Return the [X, Y] coordinate for the center point of the cell that contains the specified text.  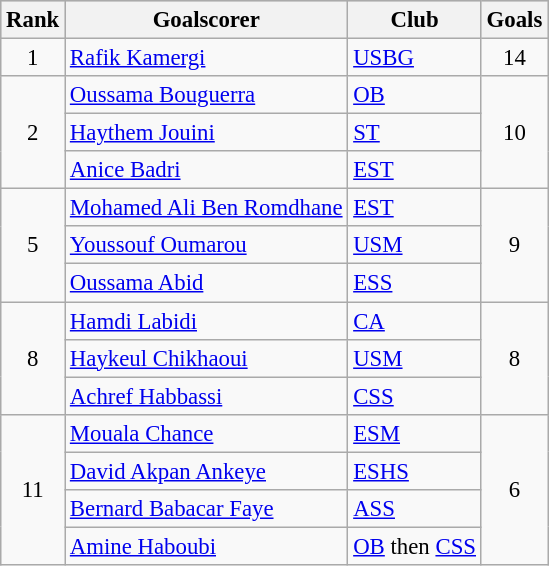
Youssouf Oumarou [206, 245]
ESS [414, 283]
6 [514, 489]
USBG [414, 58]
Anice Badri [206, 170]
OB then CSS [414, 546]
Club [414, 20]
2 [33, 132]
14 [514, 58]
Bernard Babacar Faye [206, 509]
1 [33, 58]
Haythem Jouini [206, 133]
CA [414, 321]
ESHS [414, 471]
Mouala Chance [206, 433]
OB [414, 95]
Rank [33, 20]
Goalscorer [206, 20]
ST [414, 133]
Amine Haboubi [206, 546]
10 [514, 132]
ASS [414, 509]
5 [33, 246]
Oussama Abid [206, 283]
Achref Habbassi [206, 396]
11 [33, 489]
Goals [514, 20]
Haykeul Chikhaoui [206, 358]
CSS [414, 396]
Rafik Kamergi [206, 58]
Hamdi Labidi [206, 321]
Mohamed Ali Ben Romdhane [206, 208]
Oussama Bouguerra [206, 95]
ESM [414, 433]
9 [514, 246]
David Akpan Ankeye [206, 471]
